Detect which cell encompasses the target text, then output its (x, y) center coordinate. 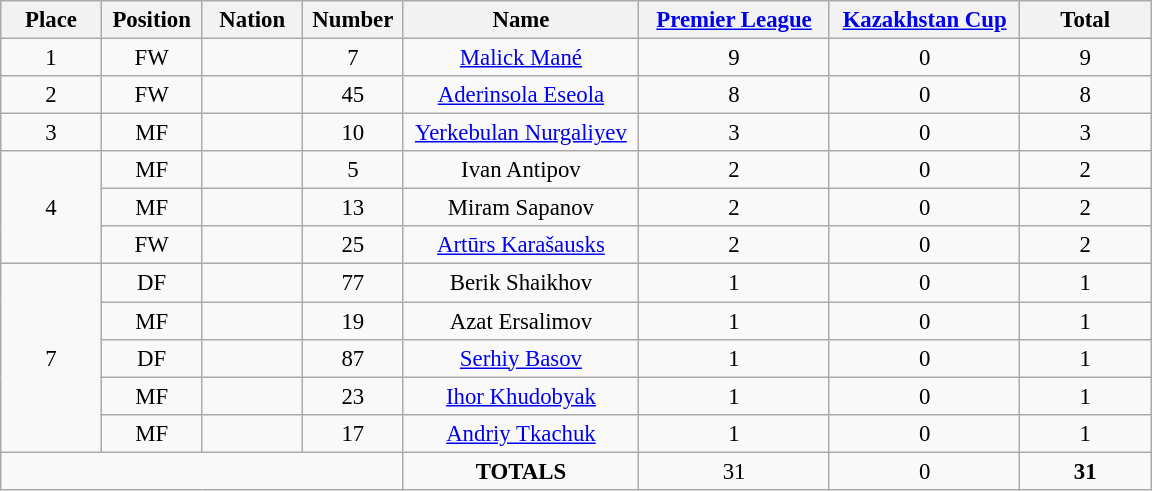
5 (354, 170)
Aderinsola Eseola (521, 95)
Name (521, 20)
Andriy Tkachuk (521, 433)
23 (354, 396)
Position (152, 20)
Ivan Antipov (521, 170)
Artūrs Karašausks (521, 245)
45 (354, 95)
87 (354, 358)
Total (1086, 20)
Ihor Khudobyak (521, 396)
Kazakhstan Cup (924, 20)
Berik Shaikhov (521, 283)
17 (354, 433)
Number (354, 20)
77 (354, 283)
Place (52, 20)
Premier League (734, 20)
Malick Mané (521, 58)
13 (354, 208)
19 (354, 321)
10 (354, 133)
Miram Sapanov (521, 208)
Yerkebulan Nurgaliyev (521, 133)
Nation (252, 20)
4 (52, 208)
Azat Ersalimov (521, 321)
TOTALS (521, 471)
Serhiy Basov (521, 358)
25 (354, 245)
